Provide the [x, y] coordinate of the cell's center where the given text is located.  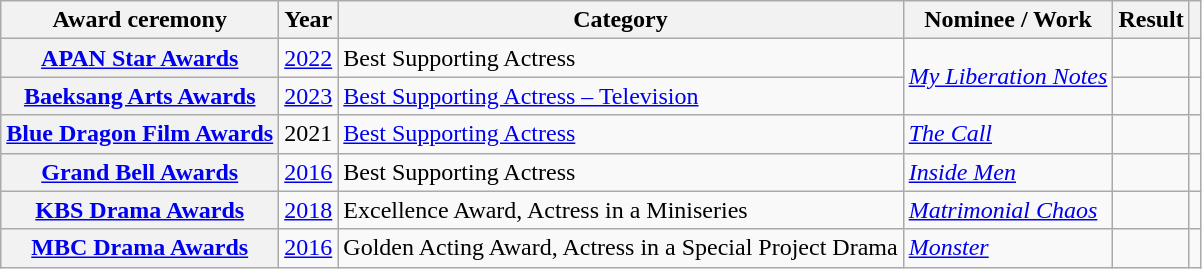
Nominee / Work [1008, 20]
2022 [308, 58]
Matrimonial Chaos [1008, 210]
Golden Acting Award, Actress in a Special Project Drama [620, 248]
Monster [1008, 248]
2023 [308, 96]
Grand Bell Awards [140, 172]
Category [620, 20]
Inside Men [1008, 172]
2021 [308, 134]
Year [308, 20]
The Call [1008, 134]
Baeksang Arts Awards [140, 96]
My Liberation Notes [1008, 77]
Result [1151, 20]
2018 [308, 210]
Award ceremony [140, 20]
Best Supporting Actress – Television [620, 96]
KBS Drama Awards [140, 210]
Blue Dragon Film Awards [140, 134]
MBC Drama Awards [140, 248]
Excellence Award, Actress in a Miniseries [620, 210]
APAN Star Awards [140, 58]
